Return the [x, y] coordinate for the center point of the cell that contains the specified text.  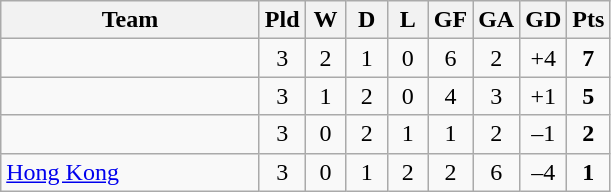
GF [450, 20]
–4 [544, 172]
D [366, 20]
Team [130, 20]
L [408, 20]
GD [544, 20]
–1 [544, 134]
4 [450, 96]
+4 [544, 58]
7 [588, 58]
+1 [544, 96]
Pld [282, 20]
5 [588, 96]
Hong Kong [130, 172]
W [326, 20]
Pts [588, 20]
GA [496, 20]
